Provide the [x, y] coordinate of the cell's center where the given text is located.  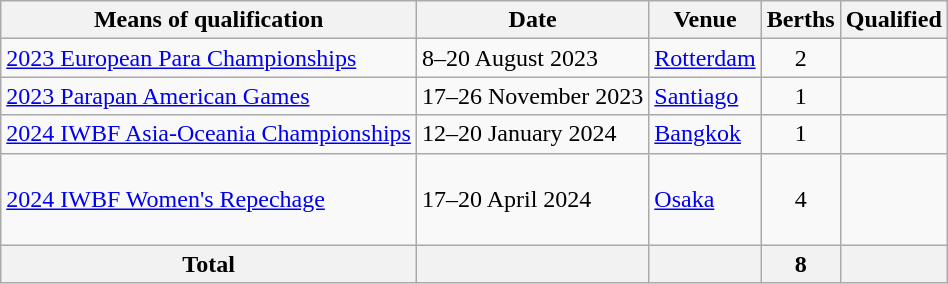
Date [532, 20]
2024 IWBF Women's Repechage [209, 199]
Santiago [705, 96]
Berths [800, 20]
17–26 November 2023 [532, 96]
Means of qualification [209, 20]
2023 European Para Championships [209, 58]
17–20 April 2024 [532, 199]
Total [209, 264]
12–20 January 2024 [532, 134]
2 [800, 58]
8–20 August 2023 [532, 58]
8 [800, 264]
Qualified [894, 20]
Bangkok [705, 134]
Rotterdam [705, 58]
2024 IWBF Asia-Oceania Championships [209, 134]
2023 Parapan American Games [209, 96]
4 [800, 199]
Osaka [705, 199]
Venue [705, 20]
